Extract the [X, Y] coordinate from the center of the cell holding the provided text.  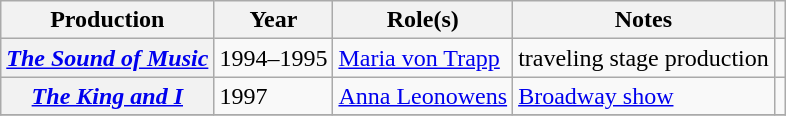
Role(s) [423, 20]
Anna Leonowens [423, 96]
1994–1995 [274, 58]
Maria von Trapp [423, 58]
Year [274, 20]
Notes [644, 20]
The King and I [108, 96]
Broadway show [644, 96]
1997 [274, 96]
The Sound of Music [108, 58]
Production [108, 20]
traveling stage production [644, 58]
